Extract the [X, Y] coordinate from the center of the cell holding the provided text.  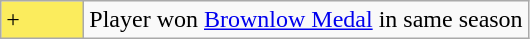
Player won Brownlow Medal in same season [306, 20]
+ [42, 20]
